Capture the cell that displays the provided text and extract its (x, y) central coordinate. 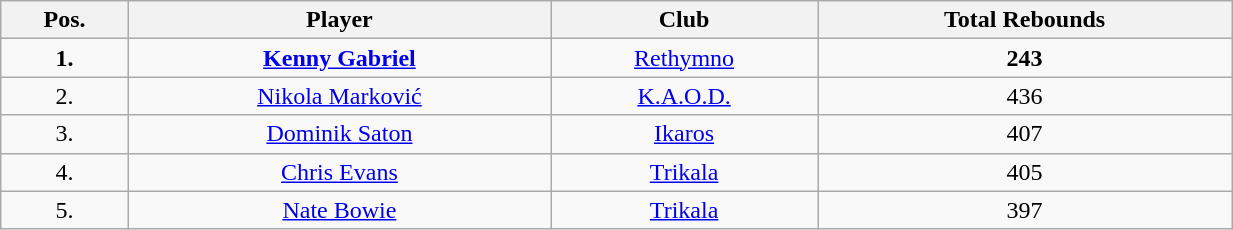
4. (65, 172)
Nikola Marković (339, 96)
1. (65, 58)
Player (339, 20)
407 (1025, 134)
Total Rebounds (1025, 20)
Rethymno (684, 58)
436 (1025, 96)
3. (65, 134)
Club (684, 20)
405 (1025, 172)
2. (65, 96)
5. (65, 210)
Pos. (65, 20)
Chris Evans (339, 172)
397 (1025, 210)
Kenny Gabriel (339, 58)
243 (1025, 58)
Ikaros (684, 134)
Nate Bowie (339, 210)
Dominik Saton (339, 134)
K.A.O.D. (684, 96)
